Locate the cell with the specified text and output its (X, Y) center coordinate. 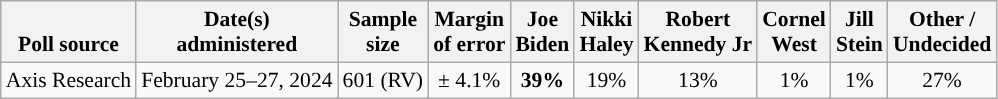
39% (542, 80)
NikkiHaley (606, 32)
Poll source (68, 32)
Other /Undecided (942, 32)
CornelWest (794, 32)
Marginof error (469, 32)
± 4.1% (469, 80)
February 25–27, 2024 (236, 80)
JoeBiden (542, 32)
27% (942, 80)
JillStein (860, 32)
RobertKennedy Jr (698, 32)
Date(s)administered (236, 32)
Axis Research (68, 80)
Samplesize (384, 32)
19% (606, 80)
13% (698, 80)
601 (RV) (384, 80)
